Capture the cell that displays the provided text and extract its [x, y] central coordinate. 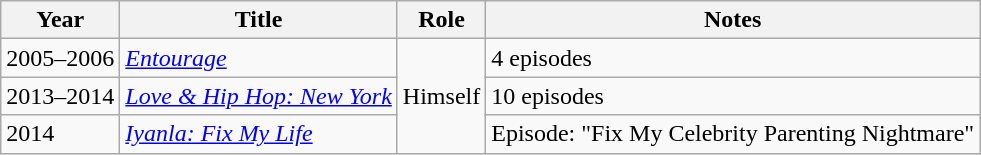
Title [259, 20]
Entourage [259, 58]
2013–2014 [60, 96]
2014 [60, 134]
4 episodes [733, 58]
2005–2006 [60, 58]
Notes [733, 20]
Iyanla: Fix My Life [259, 134]
Love & Hip Hop: New York [259, 96]
Himself [441, 96]
Episode: "Fix My Celebrity Parenting Nightmare" [733, 134]
10 episodes [733, 96]
Year [60, 20]
Role [441, 20]
